Detect which cell encompasses the target text, then output its [x, y] center coordinate. 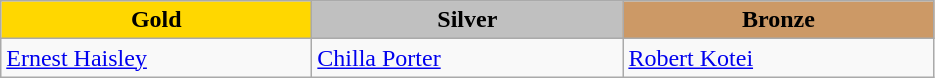
Chilla Porter [468, 58]
Silver [468, 20]
Robert Kotei [778, 58]
Gold [156, 20]
Ernest Haisley [156, 58]
Bronze [778, 20]
